Return [X, Y] of the center of cell containing provided text 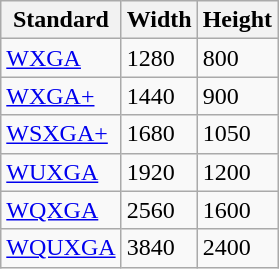
1050 [237, 134]
Width [159, 20]
WSXGA+ [61, 134]
900 [237, 96]
2560 [159, 210]
2400 [237, 248]
WXGA+ [61, 96]
1440 [159, 96]
Height [237, 20]
1280 [159, 58]
3840 [159, 248]
1680 [159, 134]
WQUXGA [61, 248]
WUXGA [61, 172]
800 [237, 58]
1200 [237, 172]
WXGA [61, 58]
Standard [61, 20]
1920 [159, 172]
1600 [237, 210]
WQXGA [61, 210]
